Identify which cell holds the provided text, then report its [x, y] central coordinate. 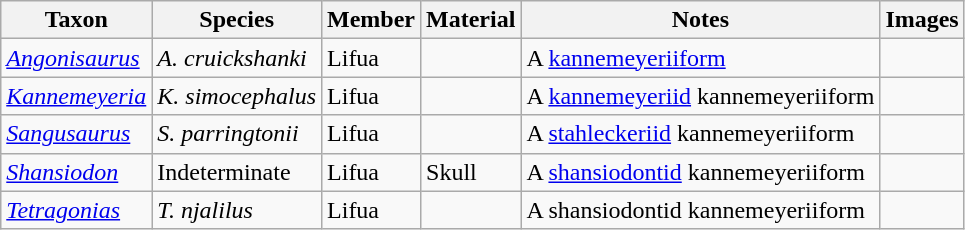
Taxon [76, 20]
Material [471, 20]
Angonisaurus [76, 58]
Shansiodon [76, 172]
Indeterminate [237, 172]
K. simocephalus [237, 96]
Skull [471, 172]
A. cruickshanki [237, 58]
A kannemeyeriid kannemeyeriiform [700, 96]
Tetragonias [76, 210]
S. parringtonii [237, 134]
T. njalilus [237, 210]
Kannemeyeria [76, 96]
A kannemeyeriiform [700, 58]
Species [237, 20]
Member [372, 20]
Sangusaurus [76, 134]
A stahleckeriid kannemeyeriiform [700, 134]
Notes [700, 20]
Images [922, 20]
